Pinpoint the cell where the given text exists, returning its [x, y] midpoint coordinate. 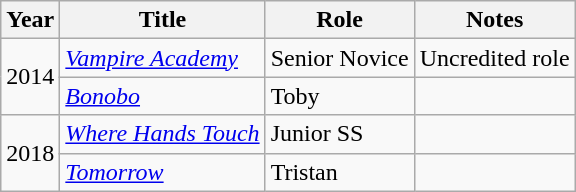
Bonobo [162, 96]
Tristan [340, 172]
Notes [494, 20]
Title [162, 20]
Tomorrow [162, 172]
2014 [30, 77]
Year [30, 20]
Senior Novice [340, 58]
Toby [340, 96]
Uncredited role [494, 58]
Junior SS [340, 134]
Where Hands Touch [162, 134]
Role [340, 20]
2018 [30, 153]
Vampire Academy [162, 58]
